Capture the cell that displays the provided text and extract its [x, y] central coordinate. 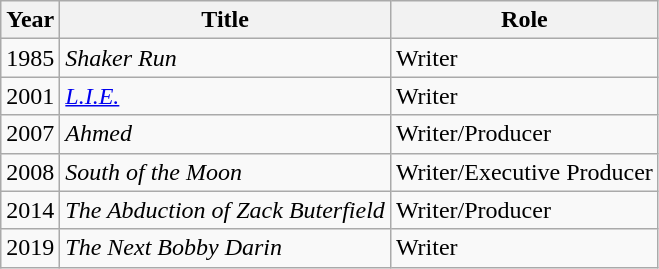
Shaker Run [226, 58]
2007 [30, 134]
Title [226, 20]
2014 [30, 210]
L.I.E. [226, 96]
1985 [30, 58]
2019 [30, 248]
2001 [30, 96]
South of the Moon [226, 172]
The Next Bobby Darin [226, 248]
Ahmed [226, 134]
2008 [30, 172]
Writer/Executive Producer [524, 172]
Role [524, 20]
Year [30, 20]
The Abduction of Zack Buterfield [226, 210]
